Extract the (X, Y) coordinate from the center of the cell holding the provided text.  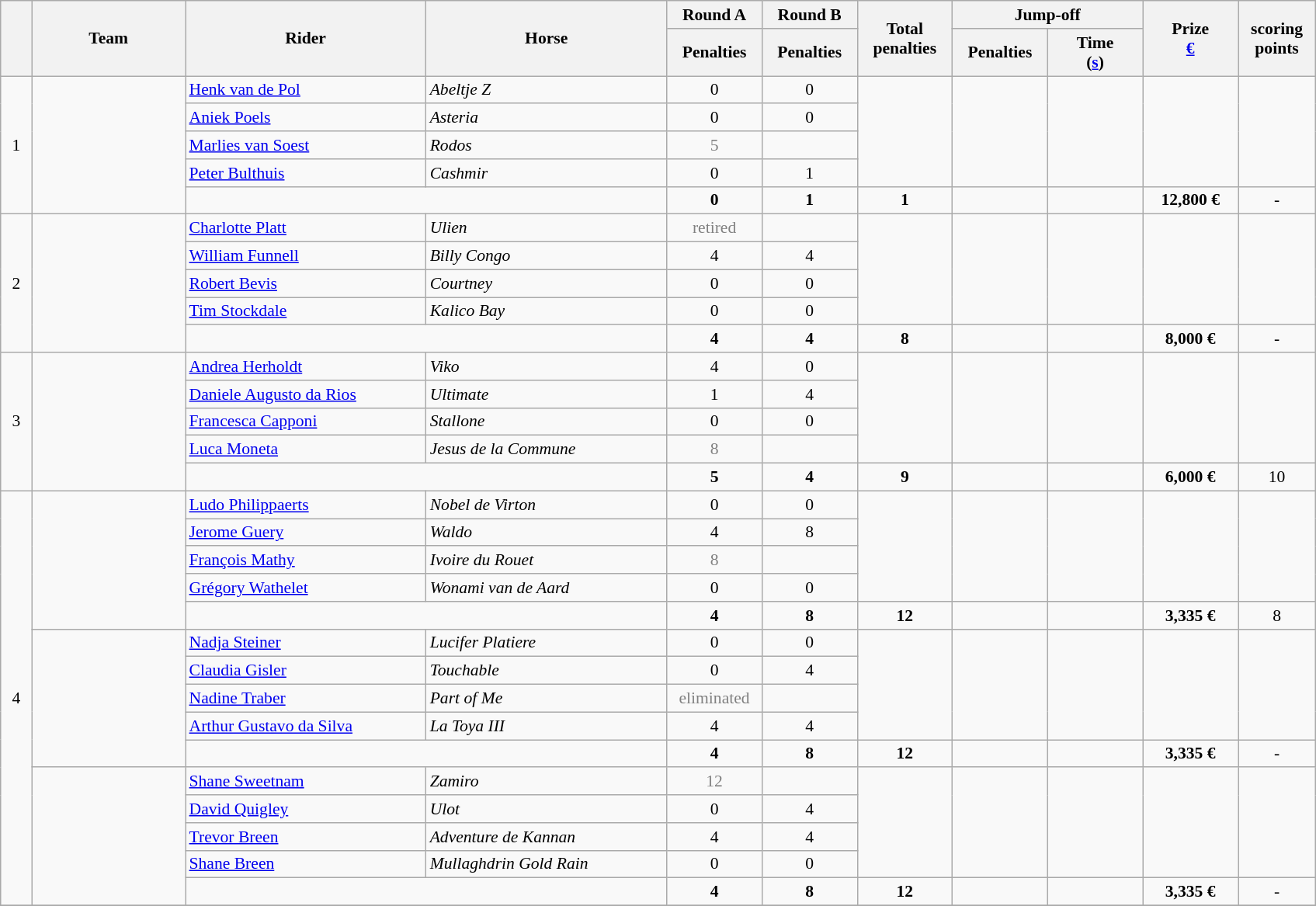
Prize€ (1191, 39)
Horse (547, 39)
Jesus de la Commune (547, 450)
Nobel de Virton (547, 505)
retired (714, 228)
Part of Me (547, 699)
Wonami van de Aard (547, 588)
Robert Bevis (305, 283)
Luca Moneta (305, 450)
Charlotte Platt (305, 228)
Andrea Herholdt (305, 366)
Claudia Gisler (305, 671)
Lucifer Platiere (547, 643)
eliminated (714, 699)
Arthur Gustavo da Silva (305, 726)
Peter Bulthuis (305, 173)
Team (109, 39)
Ultimate (547, 394)
Shane Breen (305, 864)
Cashmir (547, 173)
Tim Stockdale (305, 311)
William Funnell (305, 256)
9 (905, 477)
Nadine Traber (305, 699)
Touchable (547, 671)
Stallone (547, 422)
Grégory Wathelet (305, 588)
12,800 € (1191, 200)
scoringpoints (1276, 39)
Nadja Steiner (305, 643)
Rider (305, 39)
Courtney (547, 283)
Ivoire du Rouet (547, 561)
Zamiro (547, 782)
2 (16, 283)
Abeltje Z (547, 90)
Trevor Breen (305, 837)
Aniek Poels (305, 118)
Time(s) (1095, 53)
Marlies van Soest (305, 145)
Viko (547, 366)
Total penalties (905, 39)
Round B (809, 15)
Ulot (547, 809)
Ulien (547, 228)
8,000 € (1191, 339)
3 (16, 422)
Mullaghdrin Gold Rain (547, 864)
David Quigley (305, 809)
6,000 € (1191, 477)
La Toya III (547, 726)
Kalico Bay (547, 311)
Billy Congo (547, 256)
Round A (714, 15)
François Mathy (305, 561)
Jump-off (1048, 15)
Henk van de Pol (305, 90)
Rodos (547, 145)
10 (1276, 477)
Ludo Philippaerts (305, 505)
Daniele Augusto da Rios (305, 394)
Asteria (547, 118)
Waldo (547, 533)
Francesca Capponi (305, 422)
Adventure de Kannan (547, 837)
Jerome Guery (305, 533)
Shane Sweetnam (305, 782)
